Pinpoint the cell where the given text exists, returning its (x, y) midpoint coordinate. 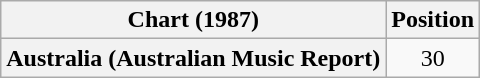
30 (433, 58)
Australia (Australian Music Report) (194, 58)
Chart (1987) (194, 20)
Position (433, 20)
